Return [x, y] of the center of cell containing provided text 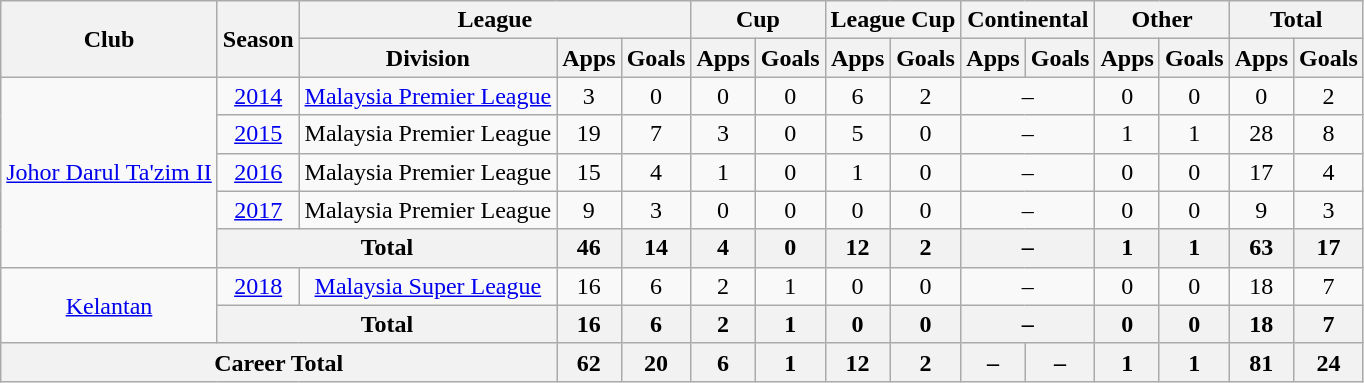
Season [258, 39]
Club [110, 39]
46 [589, 248]
2015 [258, 134]
2014 [258, 96]
Career Total [279, 362]
League Cup [893, 20]
8 [1329, 134]
Division [428, 58]
Johor Darul Ta'zim II [110, 172]
28 [1261, 134]
Other [1162, 20]
Malaysia Super League [428, 286]
62 [589, 362]
14 [656, 248]
81 [1261, 362]
24 [1329, 362]
League [495, 20]
5 [858, 134]
63 [1261, 248]
Continental [1028, 20]
2017 [258, 210]
2016 [258, 172]
Kelantan [110, 305]
20 [656, 362]
2018 [258, 286]
15 [589, 172]
Cup [758, 20]
19 [589, 134]
